Return (X, Y) of the center of cell containing provided text 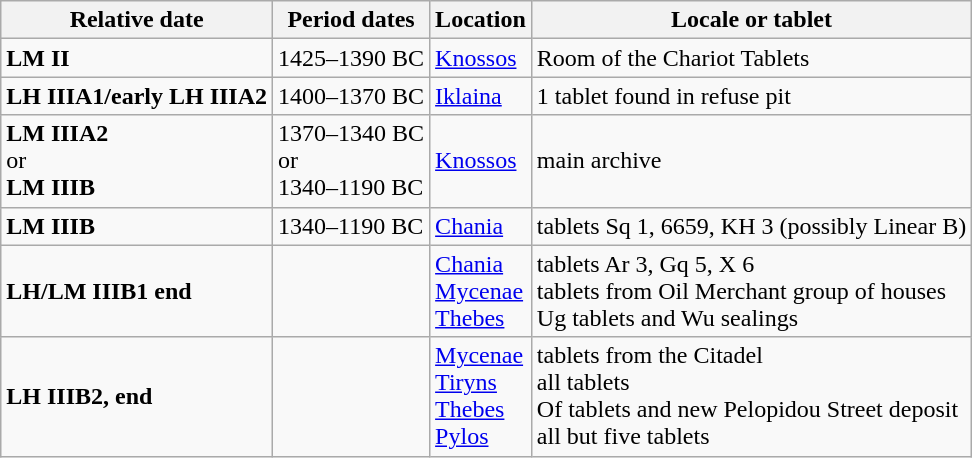
LM II (137, 58)
tablets Sq 1, 6659, KH 3 (possibly Linear B) (751, 226)
1340–1190 BC (352, 226)
1 tablet found in refuse pit (751, 96)
LH/LM IIIB1 end (137, 291)
main archive (751, 161)
ChaniaMycenaeThebes (481, 291)
LH IIIA1/early LH IIIA2 (137, 96)
Period dates (352, 20)
LH IIIB2, end (137, 396)
tablets from the Citadelall tabletsOf tablets and new Pelopidou Street depositall but five tablets (751, 396)
Chania (481, 226)
MycenaeTirynsThebesPylos (481, 396)
tablets Ar 3, Gq 5, X 6tablets from Oil Merchant group of housesUg tablets and Wu sealings (751, 291)
Location (481, 20)
Locale or tablet (751, 20)
Relative date (137, 20)
LM IIIA2orLM IIIB (137, 161)
1425–1390 BC (352, 58)
Room of the Chariot Tablets (751, 58)
Iklaina (481, 96)
1370–1340 BCor1340–1190 BC (352, 161)
1400–1370 BC (352, 96)
LM IIIB (137, 226)
